Detect which cell encompasses the target text, then output its (x, y) center coordinate. 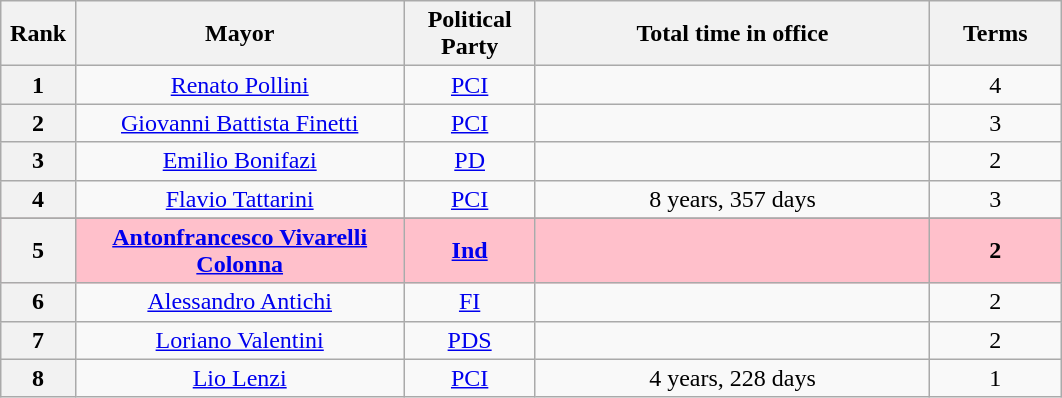
Flavio Tattarini (239, 199)
Alessandro Antichi (239, 302)
Terms (996, 34)
Mayor (239, 34)
Antonfrancesco Vivarelli Colonna (239, 250)
8 years, 357 days (732, 199)
Emilio Bonifazi (239, 161)
Loriano Valentini (239, 340)
Giovanni Battista Finetti (239, 123)
PD (470, 161)
PDS (470, 340)
7 (38, 340)
FI (470, 302)
8 (38, 378)
6 (38, 302)
5 (38, 250)
Lio Lenzi (239, 378)
Ind (470, 250)
Rank (38, 34)
Total time in office (732, 34)
Political Party (470, 34)
4 years, 228 days (732, 378)
Renato Pollini (239, 85)
